Determine the (x, y) coordinate at the center of the cell enclosing the given text.  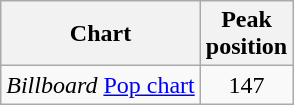
Peak position (246, 34)
Chart (101, 34)
Billboard Pop chart (101, 85)
147 (246, 85)
